Determine the [x, y] coordinate at the center of the cell enclosing the given text.  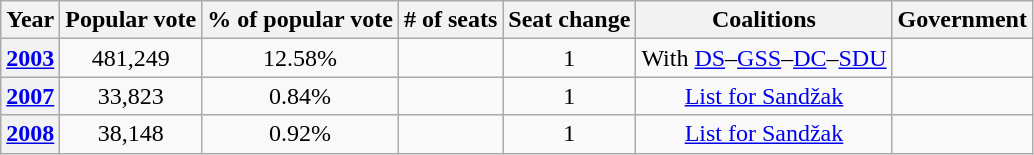
0.92% [300, 134]
33,823 [131, 96]
Popular vote [131, 20]
0.84% [300, 96]
With DS–GSS–DC–SDU [764, 58]
Seat change [570, 20]
12.58% [300, 58]
Government [962, 20]
2003 [30, 58]
% of popular vote [300, 20]
# of seats [450, 20]
Year [30, 20]
481,249 [131, 58]
Coalitions [764, 20]
38,148 [131, 134]
2008 [30, 134]
2007 [30, 96]
